Detect which cell encompasses the target text, then output its [X, Y] center coordinate. 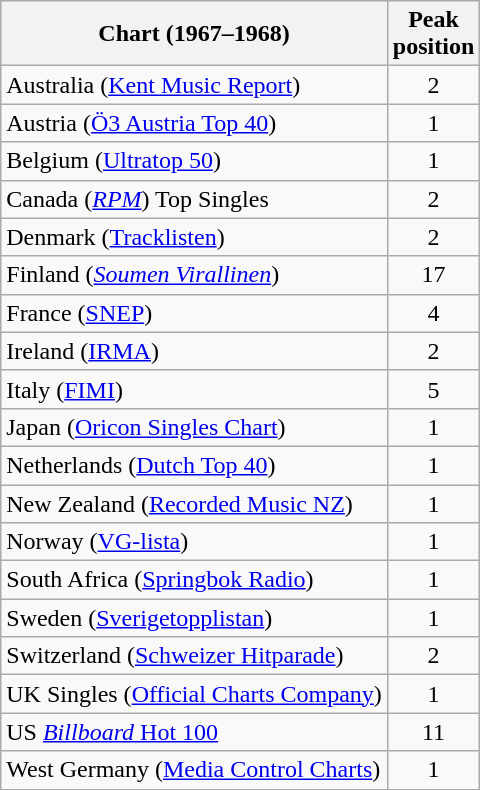
Peakposition [433, 34]
Austria (Ö3 Austria Top 40) [194, 123]
UK Singles (Official Charts Company) [194, 694]
Ireland (IRMA) [194, 351]
Sweden (Sverigetopplistan) [194, 618]
Finland (Soumen Virallinen) [194, 275]
Switzerland (Schweizer Hitparade) [194, 656]
Netherlands (Dutch Top 40) [194, 465]
Italy (FIMI) [194, 389]
11 [433, 732]
Japan (Oricon Singles Chart) [194, 427]
Norway (VG-lista) [194, 542]
Chart (1967–1968) [194, 34]
5 [433, 389]
US Billboard Hot 100 [194, 732]
New Zealand (Recorded Music NZ) [194, 503]
France (SNEP) [194, 313]
Denmark (Tracklisten) [194, 237]
West Germany (Media Control Charts) [194, 770]
Canada (RPM) Top Singles [194, 199]
South Africa (Springbok Radio) [194, 580]
4 [433, 313]
Belgium (Ultratop 50) [194, 161]
17 [433, 275]
Australia (Kent Music Report) [194, 85]
